Scan for the cell matching the given text and deliver its (X, Y) coordinate at center. 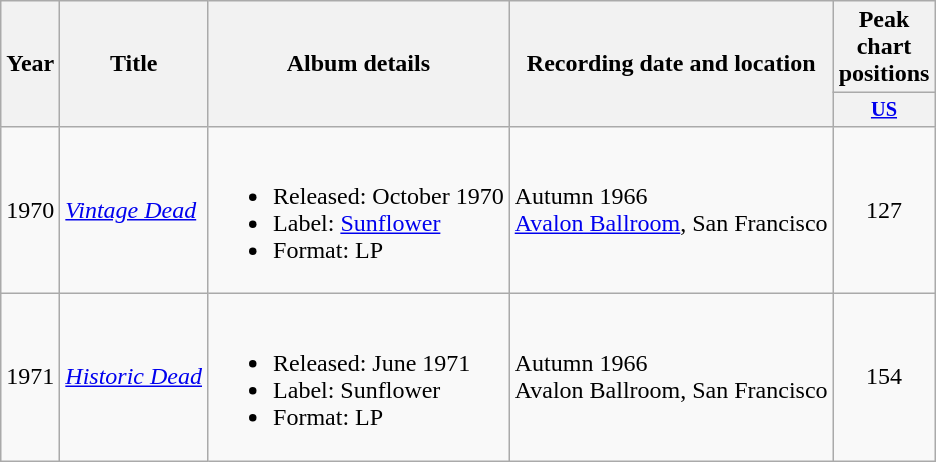
127 (884, 210)
Year (30, 64)
Peak chart positions (884, 47)
Album details (359, 64)
US (884, 110)
Released: October 1970Label: SunflowerFormat: LP (359, 210)
154 (884, 378)
Title (134, 64)
Released: June 1971Label: SunflowerFormat: LP (359, 378)
1970 (30, 210)
Recording date and location (671, 64)
1971 (30, 378)
Historic Dead (134, 378)
Vintage Dead (134, 210)
